Return (x, y) of the center of cell containing provided text 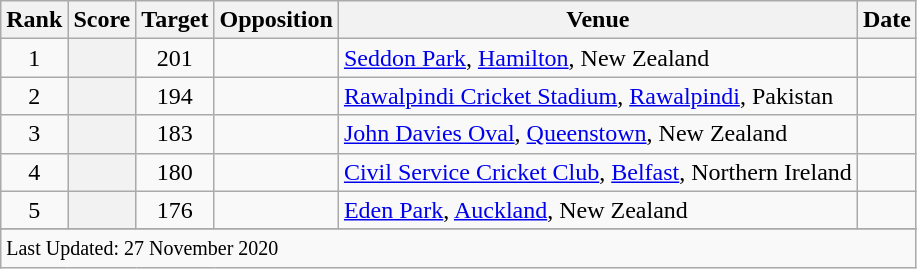
Rank (34, 20)
Seddon Park, Hamilton, New Zealand (598, 58)
Eden Park, Auckland, New Zealand (598, 210)
Rawalpindi Cricket Stadium, Rawalpindi, Pakistan (598, 96)
Civil Service Cricket Club, Belfast, Northern Ireland (598, 172)
183 (175, 134)
Opposition (276, 20)
176 (175, 210)
Last Updated: 27 November 2020 (459, 248)
2 (34, 96)
3 (34, 134)
Target (175, 20)
194 (175, 96)
1 (34, 58)
180 (175, 172)
201 (175, 58)
Venue (598, 20)
4 (34, 172)
Score (102, 20)
5 (34, 210)
John Davies Oval, Queenstown, New Zealand (598, 134)
Date (886, 20)
